Locate the cell with the specified text and output its [x, y] center coordinate. 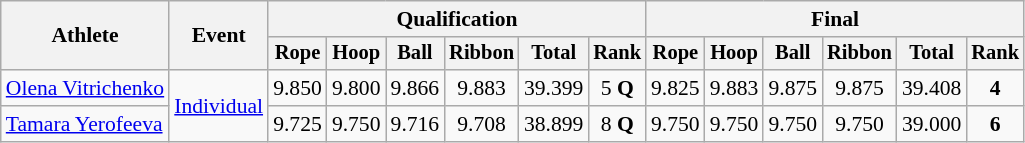
4 [995, 88]
Qualification [457, 19]
8 Q [617, 124]
6 [995, 124]
9.708 [482, 124]
39.000 [932, 124]
39.408 [932, 88]
Athlete [85, 36]
5 Q [617, 88]
9.800 [356, 88]
9.850 [298, 88]
Olena Vitrichenko [85, 88]
Final [835, 19]
9.825 [676, 88]
9.866 [416, 88]
39.399 [554, 88]
Individual [218, 106]
9.716 [416, 124]
Tamara Yerofeeva [85, 124]
9.725 [298, 124]
Event [218, 36]
38.899 [554, 124]
